Determine the (X, Y) coordinate at the center of the cell enclosing the given text.  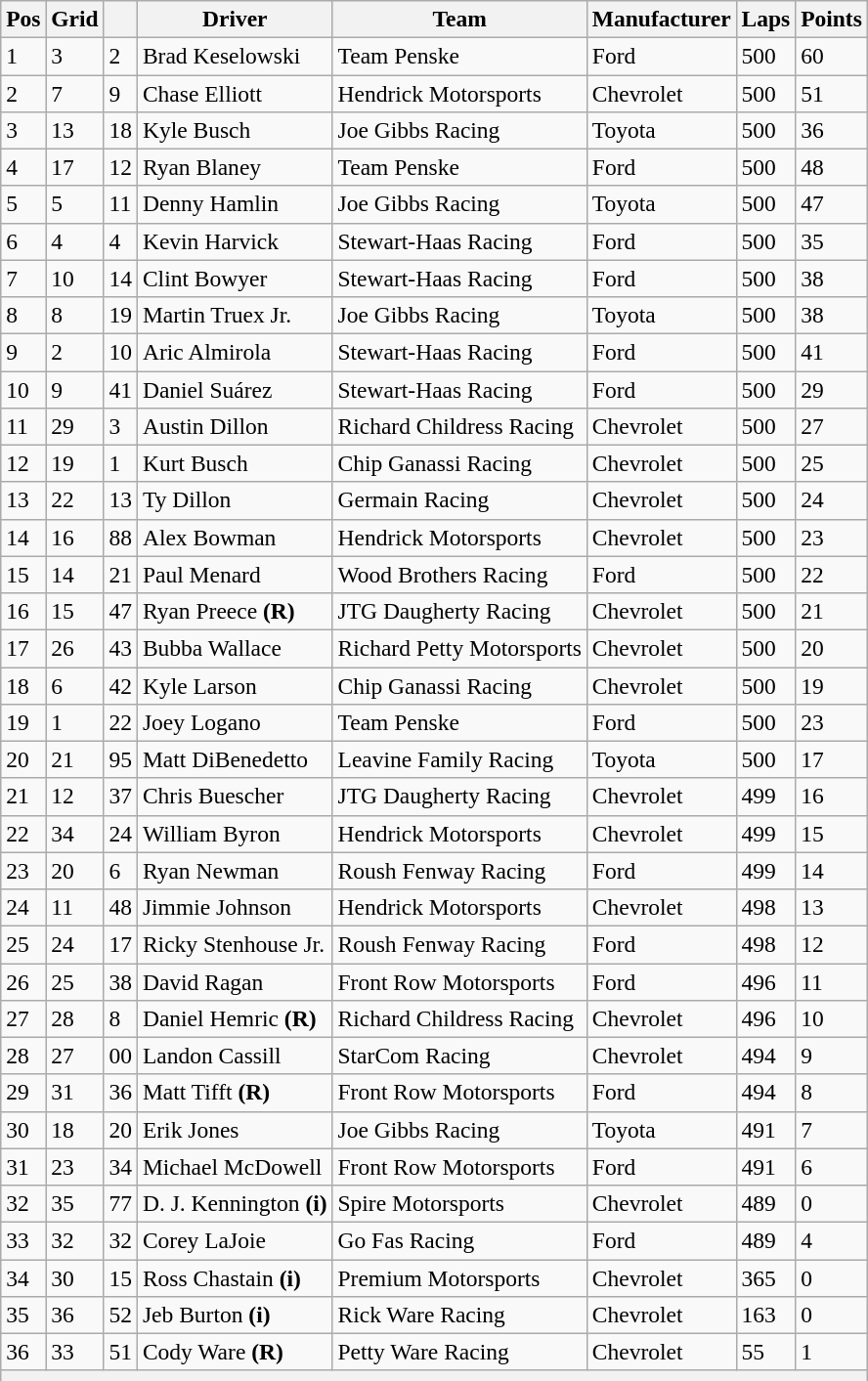
Cody Ware (R) (235, 1352)
Ryan Preece (R) (235, 611)
Corey LaJoie (235, 1240)
52 (120, 1315)
Ross Chastain (i) (235, 1277)
60 (832, 56)
Chris Buescher (235, 797)
00 (120, 1056)
43 (120, 648)
Ryan Blaney (235, 167)
Premium Motorsports (459, 1277)
David Ragan (235, 981)
Jeb Burton (i) (235, 1315)
StarCom Racing (459, 1056)
Alex Bowman (235, 538)
95 (120, 759)
Landon Cassill (235, 1056)
163 (766, 1315)
Brad Keselowski (235, 56)
Wood Brothers Racing (459, 575)
88 (120, 538)
Jimmie Johnson (235, 907)
Kurt Busch (235, 463)
77 (120, 1203)
Erik Jones (235, 1130)
Ricky Stenhouse Jr. (235, 944)
Kyle Busch (235, 130)
55 (766, 1352)
Ty Dillon (235, 500)
Joey Logano (235, 722)
Rick Ware Racing (459, 1315)
Matt Tifft (R) (235, 1093)
365 (766, 1277)
Manufacturer (661, 19)
Leavine Family Racing (459, 759)
Bubba Wallace (235, 648)
Go Fas Racing (459, 1240)
Driver (235, 19)
Ryan Newman (235, 871)
William Byron (235, 834)
Richard Petty Motorsports (459, 648)
Daniel Suárez (235, 389)
Chase Elliott (235, 93)
Pos (23, 19)
Austin Dillon (235, 426)
Aric Almirola (235, 352)
42 (120, 685)
Grid (74, 19)
Points (832, 19)
Kyle Larson (235, 685)
Denny Hamlin (235, 204)
Paul Menard (235, 575)
Team (459, 19)
Spire Motorsports (459, 1203)
D. J. Kennington (i) (235, 1203)
Michael McDowell (235, 1167)
Germain Racing (459, 500)
Matt DiBenedetto (235, 759)
Petty Ware Racing (459, 1352)
Kevin Harvick (235, 241)
Daniel Hemric (R) (235, 1018)
Martin Truex Jr. (235, 315)
Clint Bowyer (235, 279)
Laps (766, 19)
37 (120, 797)
